Detect which cell encompasses the target text, then output its (X, Y) center coordinate. 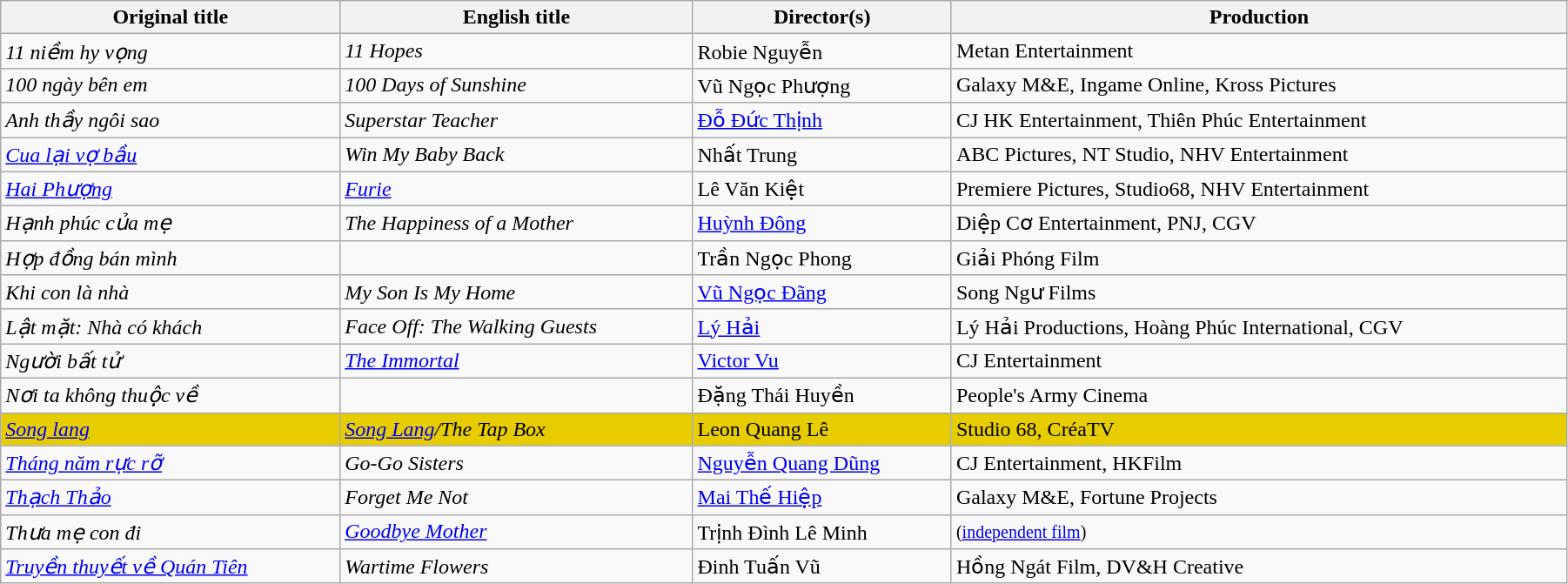
Premiere Pictures, Studio68, NHV Entertainment (1258, 189)
English title (517, 17)
Đặng Thái Huyền (821, 395)
Hạnh phúc của mẹ (171, 224)
Go-Go Sisters (517, 463)
Thưa mẹ con đi (171, 532)
Song Lang/The Tap Box (517, 429)
Anh thầy ngôi sao (171, 120)
Lý Hải (821, 326)
Vũ Ngọc Đãng (821, 292)
Lật mặt: Nhà có khách (171, 326)
(independent film) (1258, 532)
Galaxy M&E, Ingame Online, Kross Pictures (1258, 85)
Win My Baby Back (517, 155)
Đỗ Đức Thịnh (821, 120)
Thạch Thảo (171, 498)
People's Army Cinema (1258, 395)
Vũ Ngọc Phượng (821, 85)
Song Ngư Films (1258, 292)
Wartime Flowers (517, 567)
Lê Văn Kiệt (821, 189)
100 ngày bên em (171, 85)
Original title (171, 17)
Nơi ta không thuộc về (171, 395)
Production (1258, 17)
Tháng năm rực rỡ (171, 463)
11 niềm hy vọng (171, 51)
Người bất tử (171, 361)
CJ Entertainment, HKFilm (1258, 463)
CJ Entertainment (1258, 361)
The Happiness of a Mother (517, 224)
Cua lại vợ bầu (171, 155)
Leon Quang Lê (821, 429)
11 Hopes (517, 51)
Nguyễn Quang Dũng (821, 463)
Song lang (171, 429)
Director(s) (821, 17)
ABC Pictures, NT Studio, NHV Entertainment (1258, 155)
Victor Vu (821, 361)
Đinh Tuấn Vũ (821, 567)
Face Off: The Walking Guests (517, 326)
Hai Phượng (171, 189)
100 Days of Sunshine (517, 85)
Truyền thuyết về Quán Tiên (171, 567)
Furie (517, 189)
Hồng Ngát Film, DV&H Creative (1258, 567)
Mai Thế Hiệp (821, 498)
Trịnh Đình Lê Minh (821, 532)
Lý Hải Productions, Hoàng Phúc International, CGV (1258, 326)
Hợp đồng bán mình (171, 258)
Giải Phóng Film (1258, 258)
Khi con là nhà (171, 292)
CJ HK Entertainment, Thiên Phúc Entertainment (1258, 120)
Huỳnh Đông (821, 224)
Superstar Teacher (517, 120)
Goodbye Mother (517, 532)
Robie Nguyễn (821, 51)
Diệp Cơ Entertainment, PNJ, CGV (1258, 224)
Metan Entertainment (1258, 51)
Studio 68, CréaTV (1258, 429)
My Son Is My Home (517, 292)
Trần Ngọc Phong (821, 258)
Forget Me Not (517, 498)
The Immortal (517, 361)
Galaxy M&E, Fortune Projects (1258, 498)
Nhất Trung (821, 155)
